Detect which cell encompasses the target text, then output its [x, y] center coordinate. 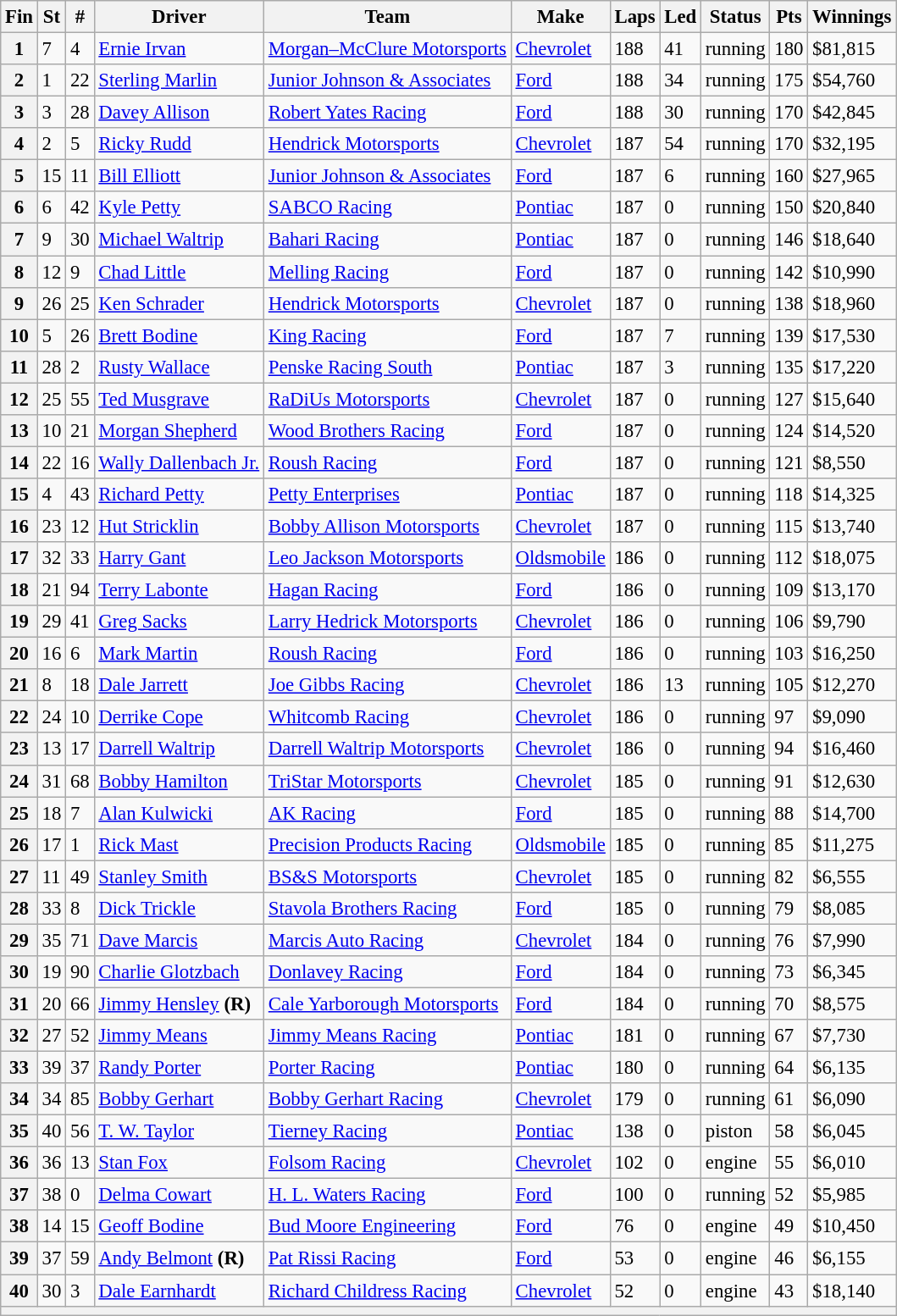
Stanley Smith [179, 876]
$6,090 [852, 1099]
AK Racing [387, 813]
Whitcomb Racing [387, 717]
$12,630 [852, 781]
42 [80, 207]
$6,555 [852, 876]
88 [789, 813]
150 [789, 207]
179 [635, 1099]
piston [735, 1131]
Pat Rissi Racing [387, 1258]
Donlavey Racing [387, 972]
Team [387, 17]
$12,270 [852, 685]
RaDiUs Motorsports [387, 399]
Richard Childress Racing [387, 1291]
Dale Earnhardt [179, 1291]
$7,990 [852, 940]
Greg Sacks [179, 622]
H. L. Waters Racing [387, 1195]
146 [789, 240]
$14,325 [852, 495]
Cale Yarborough Motorsports [387, 1004]
St [51, 17]
Joe Gibbs Racing [387, 685]
$42,845 [852, 113]
Brett Bodine [179, 335]
175 [789, 80]
$10,990 [852, 272]
70 [789, 1004]
Randy Porter [179, 1068]
58 [789, 1131]
54 [681, 144]
Dave Marcis [179, 940]
T. W. Taylor [179, 1131]
139 [789, 335]
Rick Mast [179, 844]
$14,520 [852, 431]
$18,960 [852, 303]
Marcis Auto Racing [387, 940]
Hut Stricklin [179, 526]
$14,700 [852, 813]
46 [789, 1258]
$6,010 [852, 1163]
Andy Belmont (R) [179, 1258]
121 [789, 462]
Jimmy Means Racing [387, 1036]
Charlie Glotzbach [179, 972]
67 [789, 1036]
$8,550 [852, 462]
Ricky Rudd [179, 144]
Darrell Waltrip [179, 749]
Geoff Bodine [179, 1227]
53 [635, 1258]
97 [789, 717]
112 [789, 558]
118 [789, 495]
71 [80, 940]
Bobby Allison Motorsports [387, 526]
106 [789, 622]
$9,090 [852, 717]
Bobby Gerhart [179, 1099]
Morgan–McClure Motorsports [387, 49]
$17,530 [852, 335]
64 [789, 1068]
61 [789, 1099]
$54,760 [852, 80]
BS&S Motorsports [387, 876]
SABCO Racing [387, 207]
$13,740 [852, 526]
Darrell Waltrip Motorsports [387, 749]
Bill Elliott [179, 176]
$6,155 [852, 1258]
59 [80, 1258]
Larry Hedrick Motorsports [387, 622]
68 [80, 781]
Stavola Brothers Racing [387, 909]
Hagan Racing [387, 590]
Precision Products Racing [387, 844]
Laps [635, 17]
$8,575 [852, 1004]
103 [789, 654]
Tierney Racing [387, 1131]
79 [789, 909]
Jimmy Means [179, 1036]
Leo Jackson Motorsports [387, 558]
127 [789, 399]
$27,965 [852, 176]
73 [789, 972]
$17,220 [852, 367]
Davey Allison [179, 113]
Richard Petty [179, 495]
$6,345 [852, 972]
Ted Musgrave [179, 399]
$6,045 [852, 1131]
$15,640 [852, 399]
$13,170 [852, 590]
Rusty Wallace [179, 367]
Ernie Irvan [179, 49]
90 [80, 972]
102 [635, 1163]
Sterling Marlin [179, 80]
TriStar Motorsports [387, 781]
$7,730 [852, 1036]
Penske Racing South [387, 367]
$5,985 [852, 1195]
$18,640 [852, 240]
Kyle Petty [179, 207]
Morgan Shepherd [179, 431]
Bud Moore Engineering [387, 1227]
Pts [789, 17]
Wally Dallenbach Jr. [179, 462]
Terry Labonte [179, 590]
Derrike Cope [179, 717]
181 [635, 1036]
Dale Jarrett [179, 685]
115 [789, 526]
$11,275 [852, 844]
$32,195 [852, 144]
Alan Kulwicki [179, 813]
$16,250 [852, 654]
Stan Fox [179, 1163]
$16,460 [852, 749]
Led [681, 17]
160 [789, 176]
56 [80, 1131]
124 [789, 431]
Harry Gant [179, 558]
Chad Little [179, 272]
Bahari Racing [387, 240]
66 [80, 1004]
$18,075 [852, 558]
Petty Enterprises [387, 495]
142 [789, 272]
Melling Racing [387, 272]
Driver [179, 17]
Delma Cowart [179, 1195]
$18,140 [852, 1291]
$8,085 [852, 909]
Folsom Racing [387, 1163]
Status [735, 17]
$20,840 [852, 207]
$81,815 [852, 49]
100 [635, 1195]
Bobby Gerhart Racing [387, 1099]
Ken Schrader [179, 303]
Jimmy Hensley (R) [179, 1004]
Mark Martin [179, 654]
82 [789, 876]
# [80, 17]
Porter Racing [387, 1068]
135 [789, 367]
105 [789, 685]
$10,450 [852, 1227]
109 [789, 590]
Bobby Hamilton [179, 781]
Fin [19, 17]
$6,135 [852, 1068]
Dick Trickle [179, 909]
Michael Waltrip [179, 240]
$9,790 [852, 622]
Wood Brothers Racing [387, 431]
King Racing [387, 335]
91 [789, 781]
Make [561, 17]
Robert Yates Racing [387, 113]
Winnings [852, 17]
